Identify which cell holds the provided text, then report its [X, Y] central coordinate. 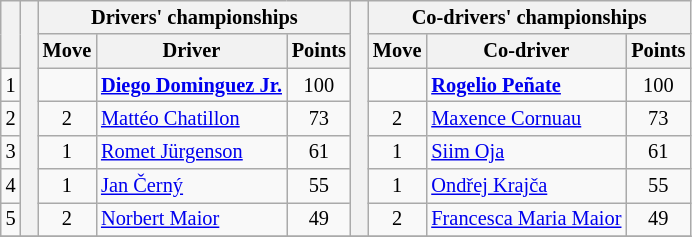
Ondřej Krajča [526, 186]
Rogelio Peñate [526, 85]
Maxence Cornuau [526, 118]
Co-driver [526, 51]
Driver [192, 51]
Mattéo Chatillon [192, 118]
Francesca Maria Maior [526, 219]
Diego Dominguez Jr. [192, 85]
Drivers' championships [194, 17]
5 [11, 219]
4 [11, 186]
Jan Černý [192, 186]
3 [11, 152]
Romet Jürgenson [192, 152]
Siim Oja [526, 152]
Norbert Maior [192, 219]
Co-drivers' championships [529, 17]
